Locate the cell with the specified text and output its (X, Y) center coordinate. 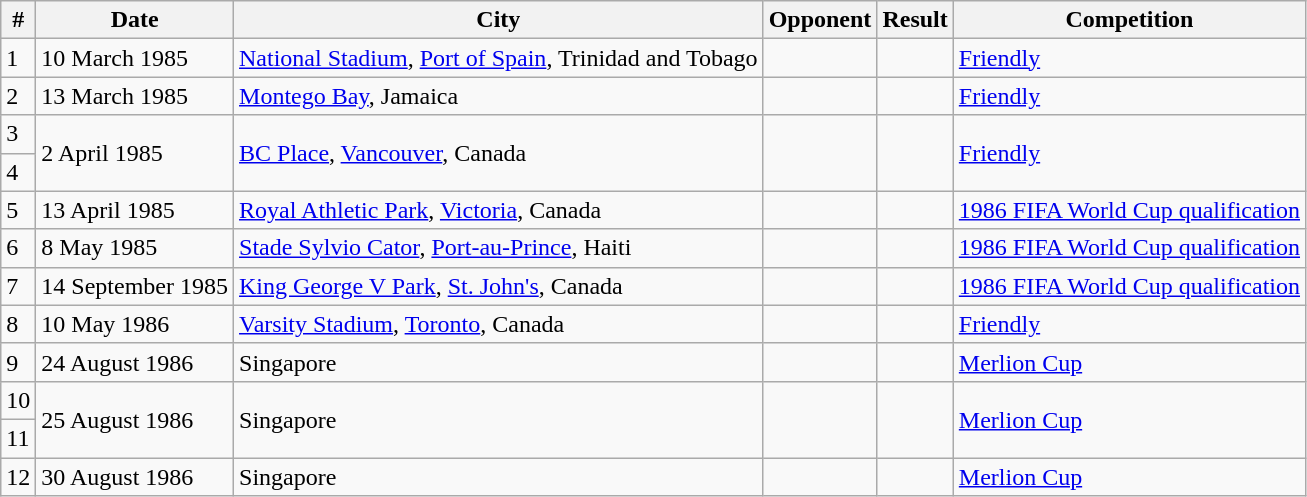
13 March 1985 (135, 96)
National Stadium, Port of Spain, Trinidad and Tobago (499, 58)
Opponent (820, 20)
Stade Sylvio Cator, Port-au-Prince, Haiti (499, 248)
Result (915, 20)
8 May 1985 (135, 248)
10 May 1986 (135, 324)
9 (18, 362)
Varsity Stadium, Toronto, Canada (499, 324)
4 (18, 172)
7 (18, 286)
10 March 1985 (135, 58)
Montego Bay, Jamaica (499, 96)
City (499, 20)
13 April 1985 (135, 210)
30 August 1986 (135, 477)
King George V Park, St. John's, Canada (499, 286)
Competition (1129, 20)
# (18, 20)
5 (18, 210)
1 (18, 58)
Royal Athletic Park, Victoria, Canada (499, 210)
25 August 1986 (135, 419)
Date (135, 20)
24 August 1986 (135, 362)
11 (18, 438)
8 (18, 324)
14 September 1985 (135, 286)
2 (18, 96)
2 April 1985 (135, 153)
3 (18, 134)
10 (18, 400)
6 (18, 248)
BC Place, Vancouver, Canada (499, 153)
12 (18, 477)
